Pinpoint the cell where the given text exists, returning its (x, y) midpoint coordinate. 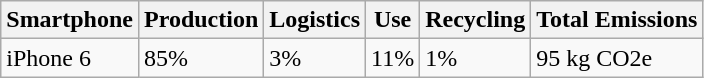
Total Emissions (617, 20)
Use (393, 20)
11% (393, 58)
iPhone 6 (70, 58)
Smartphone (70, 20)
95 kg CO2e (617, 58)
Production (200, 20)
Recycling (476, 20)
85% (200, 58)
1% (476, 58)
3% (315, 58)
Logistics (315, 20)
